Find where the given text appears and provide that cell's center as (x, y) coordinate. 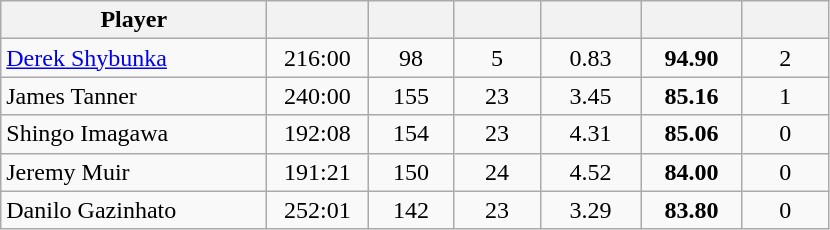
142 (411, 210)
150 (411, 172)
84.00 (692, 172)
4.31 (590, 134)
83.80 (692, 210)
0.83 (590, 58)
191:21 (318, 172)
85.06 (692, 134)
24 (497, 172)
James Tanner (134, 96)
192:08 (318, 134)
3.45 (590, 96)
Shingo Imagawa (134, 134)
Danilo Gazinhato (134, 210)
Jeremy Muir (134, 172)
5 (497, 58)
98 (411, 58)
2 (785, 58)
240:00 (318, 96)
94.90 (692, 58)
216:00 (318, 58)
4.52 (590, 172)
155 (411, 96)
1 (785, 96)
3.29 (590, 210)
Derek Shybunka (134, 58)
Player (134, 20)
154 (411, 134)
252:01 (318, 210)
85.16 (692, 96)
